Scan for the cell matching the given text and deliver its [X, Y] coordinate at center. 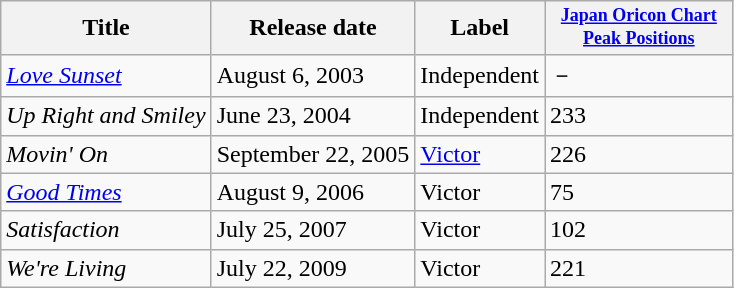
Love Sunset [106, 76]
August 6, 2003 [313, 76]
Japan Oricon Chart Peak Positions [638, 28]
July 22, 2009 [313, 268]
August 9, 2006 [313, 192]
102 [638, 230]
July 25, 2007 [313, 230]
We're Living [106, 268]
Release date [313, 28]
233 [638, 116]
Up Right and Smiley [106, 116]
September 22, 2005 [313, 154]
Label [480, 28]
Good Times [106, 192]
Movin' On [106, 154]
226 [638, 154]
Title [106, 28]
Satisfaction [106, 230]
221 [638, 268]
－ [638, 76]
June 23, 2004 [313, 116]
75 [638, 192]
